Find where the given text appears and provide that cell's center as [X, Y] coordinate. 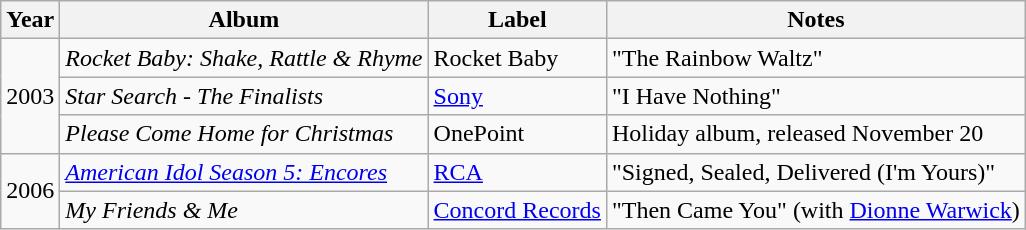
2006 [30, 191]
Concord Records [517, 210]
RCA [517, 172]
Please Come Home for Christmas [244, 134]
My Friends & Me [244, 210]
American Idol Season 5: Encores [244, 172]
Holiday album, released November 20 [816, 134]
Rocket Baby [517, 58]
Star Search - The Finalists [244, 96]
Rocket Baby: Shake, Rattle & Rhyme [244, 58]
"The Rainbow Waltz" [816, 58]
"I Have Nothing" [816, 96]
OnePoint [517, 134]
Notes [816, 20]
"Signed, Sealed, Delivered (I'm Yours)" [816, 172]
Album [244, 20]
Year [30, 20]
2003 [30, 96]
"Then Came You" (with Dionne Warwick) [816, 210]
Label [517, 20]
Sony [517, 96]
